Scan for the cell matching the given text and deliver its [X, Y] coordinate at center. 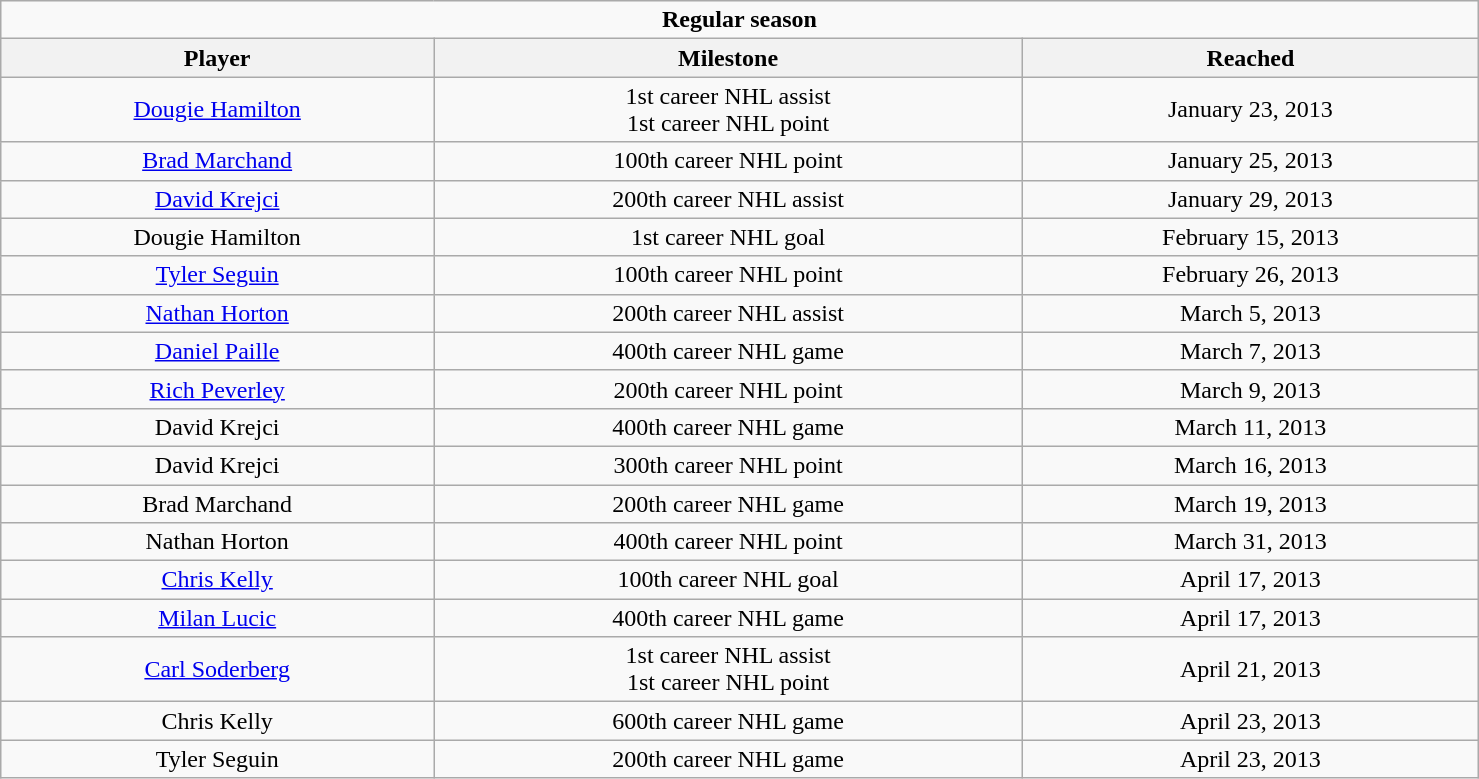
300th career NHL point [728, 465]
Daniel Paille [218, 351]
March 9, 2013 [1250, 389]
March 16, 2013 [1250, 465]
400th career NHL point [728, 542]
January 23, 2013 [1250, 110]
January 25, 2013 [1250, 161]
100th career NHL goal [728, 580]
January 29, 2013 [1250, 199]
Rich Peverley [218, 389]
Player [218, 58]
March 7, 2013 [1250, 351]
March 19, 2013 [1250, 503]
February 15, 2013 [1250, 237]
600th career NHL game [728, 721]
Milan Lucic [218, 618]
Milestone [728, 58]
March 31, 2013 [1250, 542]
March 11, 2013 [1250, 427]
200th career NHL point [728, 389]
March 5, 2013 [1250, 313]
Carl Soderberg [218, 670]
1st career NHL goal [728, 237]
Regular season [740, 20]
Reached [1250, 58]
April 21, 2013 [1250, 670]
February 26, 2013 [1250, 275]
